Find where the given text appears and provide that cell's center as (X, Y) coordinate. 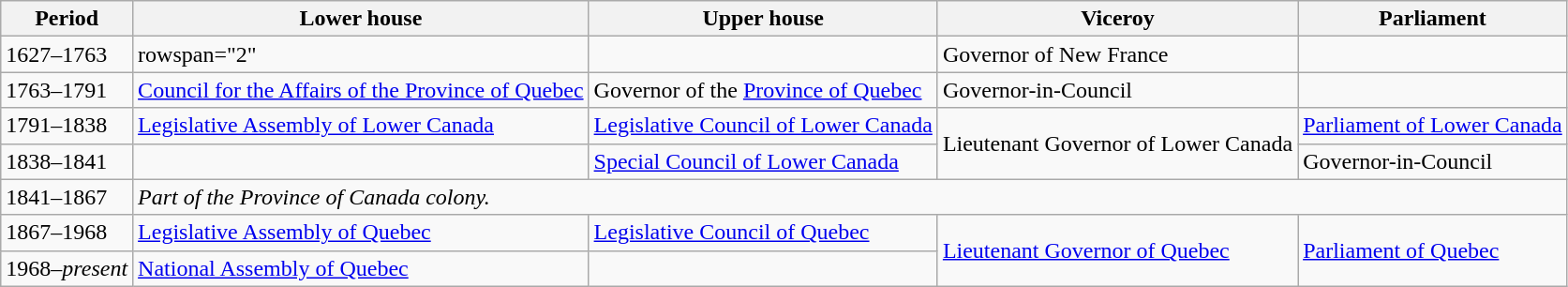
National Assembly of Quebec (361, 268)
1867–1968 (67, 233)
Lower house (361, 19)
Governor of New France (1117, 54)
Lieutenant Governor of Lower Canada (1117, 143)
Upper house (763, 19)
Parliament of Quebec (1433, 250)
Part of the Province of Canada colony. (851, 197)
Legislative Council of Lower Canada (763, 126)
Legislative Assembly of Quebec (361, 233)
1627–1763 (67, 54)
Legislative Council of Quebec (763, 233)
1841–1867 (67, 197)
Governor of the Province of Quebec (763, 90)
Legislative Assembly of Lower Canada (361, 126)
Parliament of Lower Canada (1433, 126)
Council for the Affairs of the Province of Quebec (361, 90)
Special Council of Lower Canada (763, 161)
Viceroy (1117, 19)
Period (67, 19)
1791–1838 (67, 126)
1838–1841 (67, 161)
Parliament (1433, 19)
1763–1791 (67, 90)
Lieutenant Governor of Quebec (1117, 250)
1968–present (67, 268)
rowspan="2" (361, 54)
